Find where the given text appears and provide that cell's center as [x, y] coordinate. 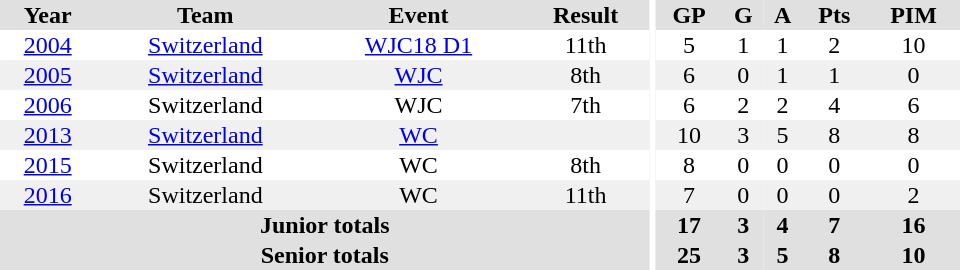
Pts [834, 15]
Year [48, 15]
GP [689, 15]
WJC18 D1 [418, 45]
7th [586, 105]
2013 [48, 135]
Team [205, 15]
A [783, 15]
2004 [48, 45]
Result [586, 15]
16 [914, 225]
G [744, 15]
Junior totals [325, 225]
2015 [48, 165]
25 [689, 255]
2006 [48, 105]
Event [418, 15]
2005 [48, 75]
17 [689, 225]
2016 [48, 195]
PIM [914, 15]
Senior totals [325, 255]
